Extract the (X, Y) coordinate from the center of the cell holding the provided text.  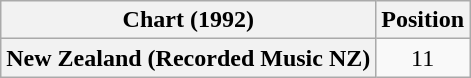
Chart (1992) (188, 20)
Position (423, 20)
11 (423, 58)
New Zealand (Recorded Music NZ) (188, 58)
